Search for the cell housing the specified text and yield its [X, Y] center coordinate. 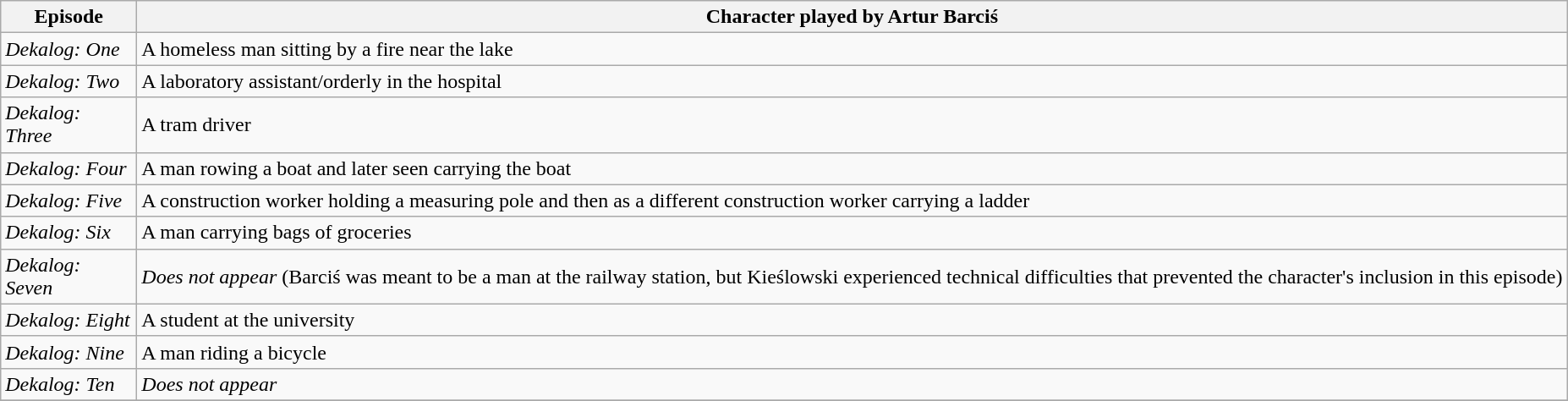
Dekalog: Seven [69, 276]
Dekalog: Two [69, 81]
Dekalog: Nine [69, 352]
A student at the university [853, 320]
Dekalog: Five [69, 200]
Episode [69, 17]
A man rowing a boat and later seen carrying the boat [853, 168]
A homeless man sitting by a fire near the lake [853, 49]
Dekalog: Ten [69, 384]
A man riding a bicycle [853, 352]
A construction worker holding a measuring pole and then as a different construction worker carrying a ladder [853, 200]
Dekalog: Six [69, 233]
A man carrying bags of groceries [853, 233]
Does not appear [853, 384]
Dekalog: One [69, 49]
Dekalog: Three [69, 125]
Character played by Artur Barciś [853, 17]
A laboratory assistant/orderly in the hospital [853, 81]
A tram driver [853, 125]
Dekalog: Four [69, 168]
Dekalog: Eight [69, 320]
